Pinpoint the cell where the given text exists, returning its [x, y] midpoint coordinate. 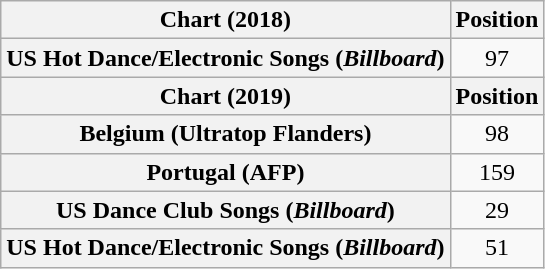
159 [497, 172]
98 [497, 134]
51 [497, 248]
Chart (2018) [226, 20]
97 [497, 58]
29 [497, 210]
US Dance Club Songs (Billboard) [226, 210]
Chart (2019) [226, 96]
Belgium (Ultratop Flanders) [226, 134]
Portugal (AFP) [226, 172]
